Output the (x, y) coordinate of the center of the cell containing the given text.  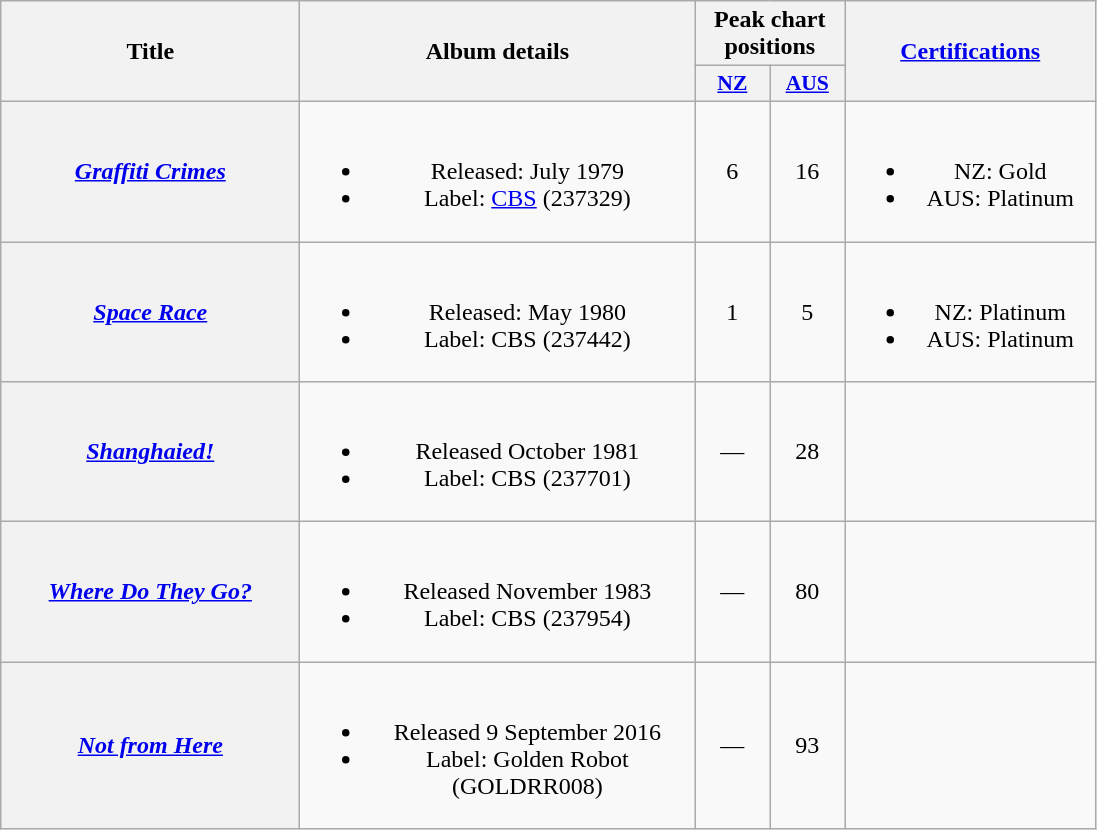
6 (732, 171)
AUS (808, 84)
Album details (498, 52)
Title (150, 52)
Released 9 September 2016Label: Golden Robot (GOLDRR008) (498, 746)
Space Race (150, 312)
16 (808, 171)
Released November 1983Label: CBS (237954) (498, 592)
1 (732, 312)
93 (808, 746)
Certifications (970, 52)
Peak chart positions (770, 34)
5 (808, 312)
Where Do They Go? (150, 592)
28 (808, 452)
Graffiti Crimes (150, 171)
Released October 1981Label: CBS (237701) (498, 452)
Shanghaied! (150, 452)
NZ: GoldAUS: Platinum (970, 171)
Released: May 1980Label: CBS (237442) (498, 312)
NZ: PlatinumAUS: Platinum (970, 312)
Not from Here (150, 746)
Released: July 1979Label: CBS (237329) (498, 171)
NZ (732, 84)
80 (808, 592)
